Return the (X, Y) coordinate for the center point of the cell that contains the specified text.  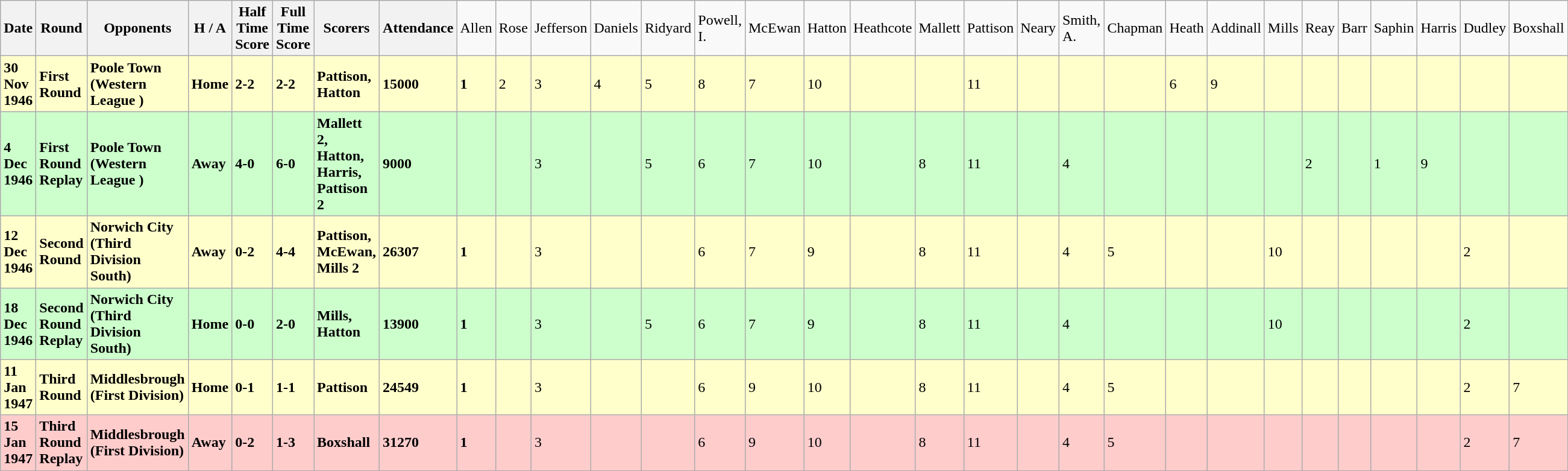
1-1 (293, 387)
Pattison, Hatton (346, 84)
Jefferson (560, 28)
15000 (418, 84)
Ridyard (668, 28)
Attendance (418, 28)
Harris (1439, 28)
0-1 (252, 387)
Scorers (346, 28)
Round (61, 28)
1-3 (293, 443)
McEwan (774, 28)
15 Jan 1947 (18, 443)
Mallett 2, Hatton, Harris, Pattison 2 (346, 164)
Dudley (1485, 28)
Allen (476, 28)
0-0 (252, 323)
9000 (418, 164)
Heathcote (883, 28)
Saphin (1394, 28)
Second Round Replay (61, 323)
Mills, Hatton (346, 323)
6-0 (293, 164)
Chapman (1135, 28)
Barr (1354, 28)
30 Nov 1946 (18, 84)
Neary (1038, 28)
2-0 (293, 323)
Third Round (61, 387)
Pattison, McEwan, Mills 2 (346, 252)
Powell, I. (720, 28)
Half Time Score (252, 28)
Rose (513, 28)
Second Round (61, 252)
Date (18, 28)
4 Dec 1946 (18, 164)
31270 (418, 443)
Hatton (827, 28)
Daniels (616, 28)
13900 (418, 323)
Mallett (939, 28)
Full Time Score (293, 28)
Addinall (1235, 28)
Mills (1283, 28)
Heath (1187, 28)
Third Round Replay (61, 443)
18 Dec 1946 (18, 323)
Reay (1320, 28)
Opponents (137, 28)
H / A (210, 28)
First Round Replay (61, 164)
4-4 (293, 252)
26307 (418, 252)
12 Dec 1946 (18, 252)
4-0 (252, 164)
Smith, A. (1081, 28)
11 Jan 1947 (18, 387)
24549 (418, 387)
First Round (61, 84)
